Return [X, Y] of the center of cell containing provided text 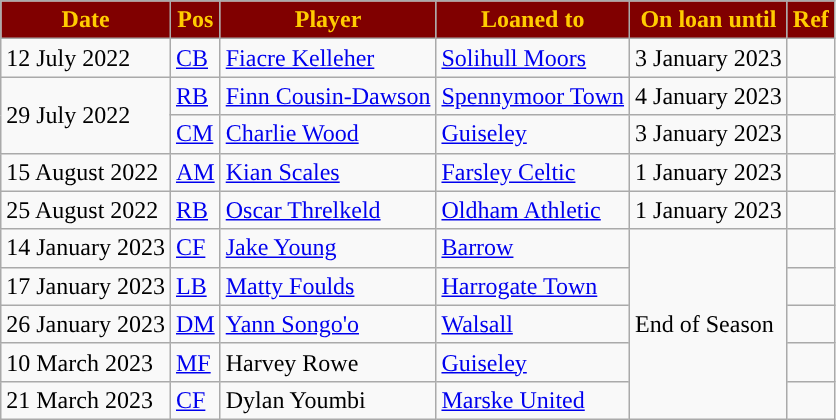
14 January 2023 [86, 248]
17 January 2023 [86, 286]
LB [195, 286]
25 August 2022 [86, 210]
Solihull Moors [533, 58]
21 March 2023 [86, 400]
15 August 2022 [86, 172]
Charlie Wood [328, 134]
Oldham Athletic [533, 210]
Yann Songo'o [328, 324]
Farsley Celtic [533, 172]
On loan until [709, 20]
Pos [195, 20]
Kian Scales [328, 172]
Harrogate Town [533, 286]
12 July 2022 [86, 58]
CM [195, 134]
Matty Foulds [328, 286]
Jake Young [328, 248]
Spennymoor Town [533, 96]
Ref [810, 20]
Loaned to [533, 20]
Marske United [533, 400]
End of Season [709, 324]
Date [86, 20]
Barrow [533, 248]
29 July 2022 [86, 115]
CB [195, 58]
AM [195, 172]
DM [195, 324]
MF [195, 362]
26 January 2023 [86, 324]
4 January 2023 [709, 96]
10 March 2023 [86, 362]
Player [328, 20]
Dylan Youmbi [328, 400]
Finn Cousin-Dawson [328, 96]
Walsall [533, 324]
Fiacre Kelleher [328, 58]
Oscar Threlkeld [328, 210]
Harvey Rowe [328, 362]
